Provide the [X, Y] coordinate of the cell's center where the given text is located.  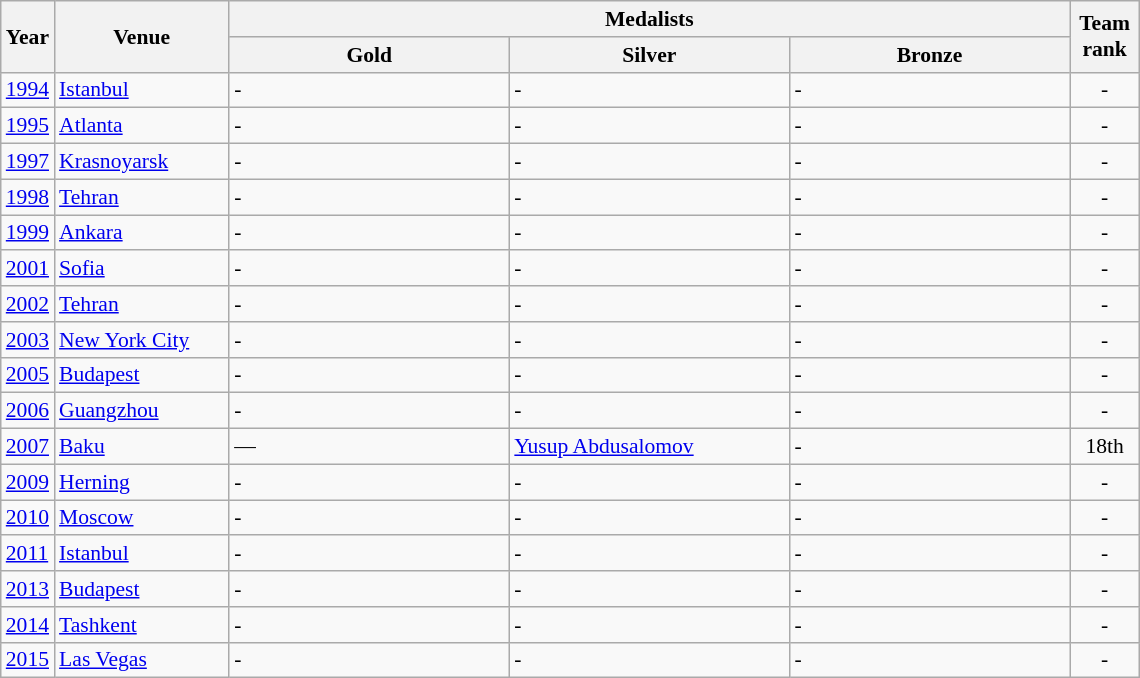
Bronze [929, 55]
2009 [28, 482]
1995 [28, 126]
Baku [142, 447]
Ankara [142, 233]
Medalists [649, 19]
1998 [28, 197]
— [369, 447]
18th [1105, 447]
2007 [28, 447]
2002 [28, 304]
Venue [142, 36]
Year [28, 36]
Atlanta [142, 126]
2011 [28, 554]
Tashkent [142, 625]
2015 [28, 660]
2003 [28, 340]
2014 [28, 625]
Team rank [1105, 36]
Moscow [142, 518]
Gold [369, 55]
1999 [28, 233]
New York City [142, 340]
2013 [28, 589]
Yusup Abdusalomov [649, 447]
2006 [28, 411]
Sofia [142, 269]
Silver [649, 55]
2005 [28, 375]
Krasnoyarsk [142, 162]
Las Vegas [142, 660]
2010 [28, 518]
Herning [142, 482]
2001 [28, 269]
Guangzhou [142, 411]
1994 [28, 90]
1997 [28, 162]
